Pinpoint the cell where the given text exists, returning its [X, Y] midpoint coordinate. 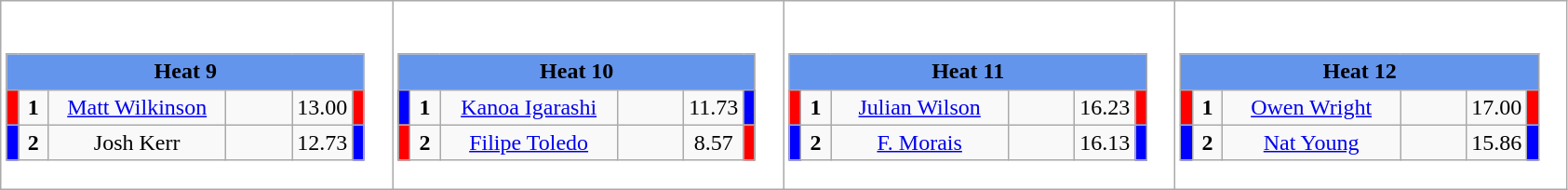
Heat 10 1 Kanoa Igarashi 11.73 2 Filipe Toledo 8.57 [588, 95]
Heat 12 1 Owen Wright 17.00 2 Nat Young 15.86 [1372, 95]
Julian Wilson [919, 107]
11.73 [714, 107]
Heat 10 [577, 72]
Heat 12 [1360, 72]
F. Morais [919, 142]
Heat 9 1 Matt Wilkinson 13.00 2 Josh Kerr 12.73 [197, 95]
Heat 11 1 Julian Wilson 16.23 2 F. Morais 16.13 [979, 95]
Filipe Toledo [529, 142]
Nat Young [1312, 142]
15.86 [1496, 142]
17.00 [1496, 107]
12.73 [322, 142]
Heat 9 [185, 72]
Heat 11 [968, 72]
Owen Wright [1312, 107]
Matt Wilkinson [138, 107]
Josh Kerr [138, 142]
16.23 [1106, 107]
8.57 [714, 142]
Kanoa Igarashi [529, 107]
16.13 [1106, 142]
13.00 [322, 107]
